Detect which cell encompasses the target text, then output its [x, y] center coordinate. 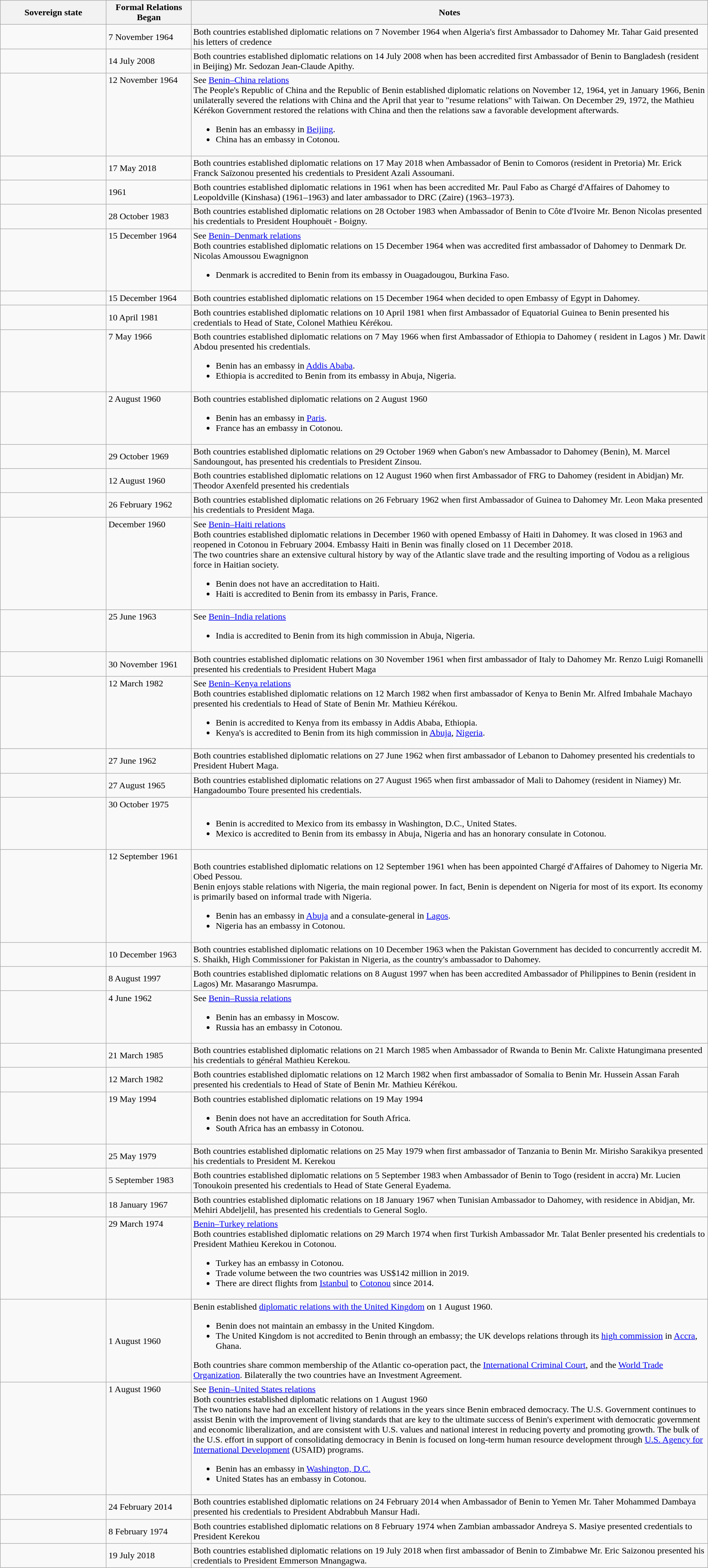
Notes [450, 13]
8 February 1974 [149, 1531]
12 August 1960 [149, 481]
Both countries established diplomatic relations on 15 December 1964 when decided to open Embassy of Egypt in Dahomey. [450, 298]
26 February 1962 [149, 505]
2 August 1960 [149, 418]
8 August 1997 [149, 978]
21 March 1985 [149, 1055]
Both countries established diplomatic relations on 2 August 1960Benin has an embassy in Paris.France has an embassy in Cotonou. [450, 418]
1961 [149, 192]
10 April 1981 [149, 317]
27 August 1965 [149, 785]
Formal Relations Began [149, 13]
19 May 1994 [149, 1118]
18 January 1967 [149, 1205]
25 June 1963 [149, 631]
29 March 1974 [149, 1258]
17 May 2018 [149, 168]
30 November 1961 [149, 664]
7 May 1966 [149, 361]
25 May 1979 [149, 1156]
December 1960 [149, 563]
7 November 1964 [149, 37]
Sovereign state [53, 13]
29 October 1969 [149, 456]
4 June 1962 [149, 1017]
14 July 2008 [149, 61]
28 October 1983 [149, 217]
See Benin–India relationsIndia is accredited to Benin from its high commission in Abuja, Nigeria. [450, 631]
30 October 1975 [149, 823]
24 February 2014 [149, 1507]
10 December 1963 [149, 954]
See Benin–Russia relationsBenin has an embassy in Moscow.Russia has an embassy in Cotonou. [450, 1017]
19 July 2018 [149, 1556]
5 September 1983 [149, 1181]
12 November 1964 [149, 114]
12 September 1961 [149, 896]
27 June 1962 [149, 761]
